Scan for the cell matching the given text and deliver its [x, y] coordinate at center. 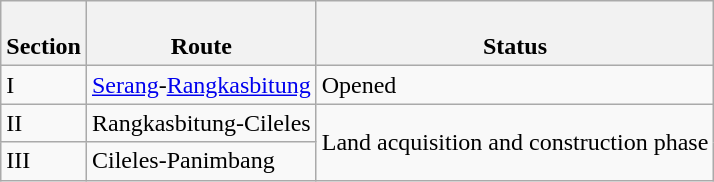
Section [44, 34]
Land acquisition and construction phase [515, 142]
III [44, 161]
Rangkasbitung-Cileles [201, 123]
I [44, 85]
II [44, 123]
Opened [515, 85]
Status [515, 34]
Route [201, 34]
Cileles-Panimbang [201, 161]
Serang-Rangkasbitung [201, 85]
